Scan for the cell matching the given text and deliver its [X, Y] coordinate at center. 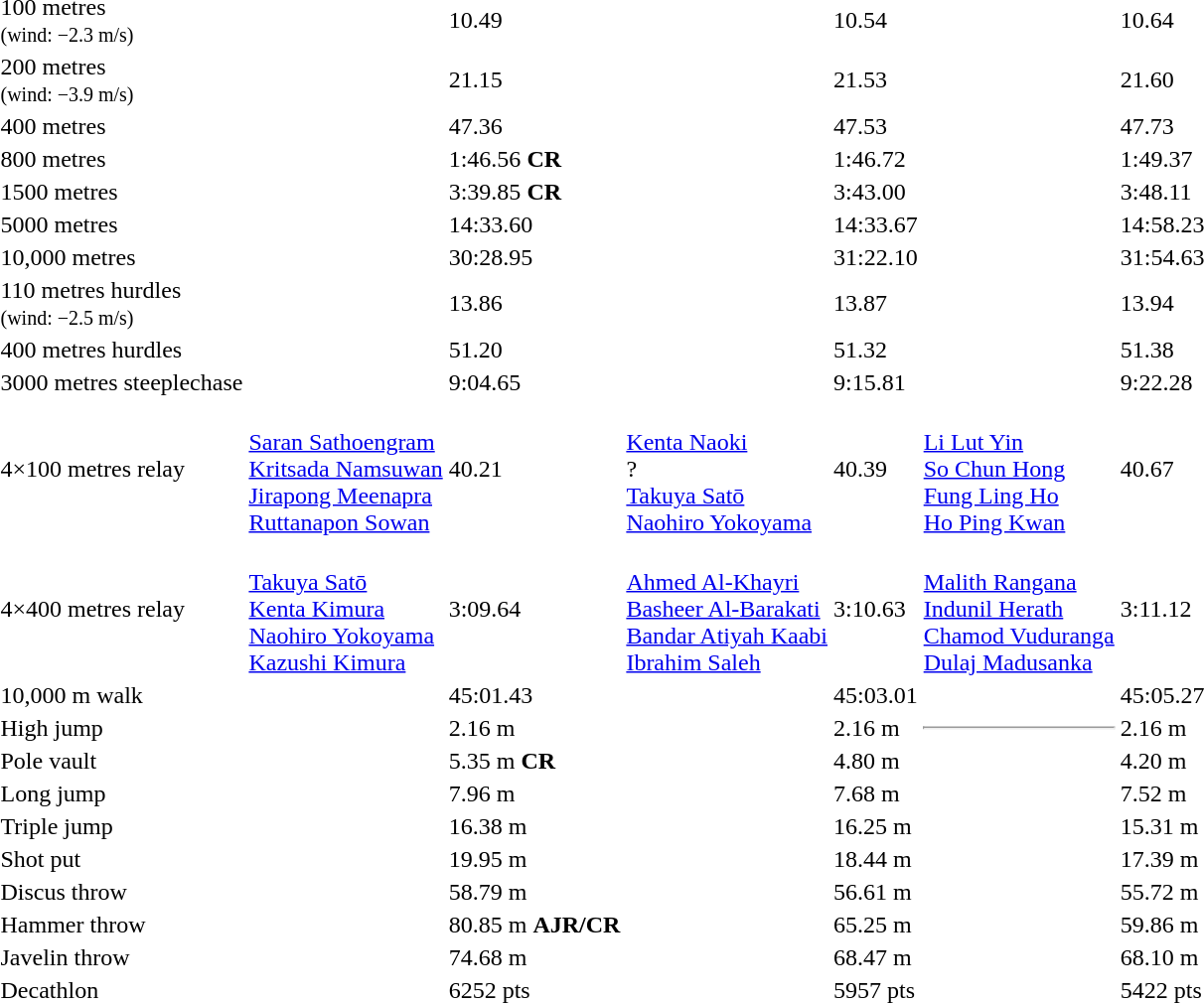
3:10.63 [876, 609]
21.15 [534, 79]
65.25 m [876, 925]
3:09.64 [534, 609]
45:01.43 [534, 695]
13.87 [876, 304]
Takuya SatōKenta KimuraNaohiro YokoyamaKazushi Kimura [346, 609]
Ahmed Al-KhayriBasheer Al-BarakatiBandar Atiyah KaabiIbrahim Saleh [727, 609]
45:03.01 [876, 695]
5.35 m CR [534, 761]
3:43.00 [876, 192]
18.44 m [876, 859]
58.79 m [534, 892]
30:28.95 [534, 257]
40.21 [534, 469]
Li Lut YinSo Chun HongFung Ling HoHo Ping Kwan [1019, 469]
3:39.85 CR [534, 192]
13.86 [534, 304]
16.25 m [876, 826]
19.95 m [534, 859]
9:04.65 [534, 382]
Saran SathoengramKritsada NamsuwanJirapong MeenapraRuttanapon Sowan [346, 469]
47.36 [534, 126]
Kenta Naoki?Takuya SatōNaohiro Yokoyama [727, 469]
80.85 m AJR/CR [534, 925]
1:46.56 CR [534, 159]
1:46.72 [876, 159]
56.61 m [876, 892]
7.96 m [534, 793]
7.68 m [876, 793]
4.80 m [876, 761]
14:33.67 [876, 224]
74.68 m [534, 957]
Malith RanganaIndunil HerathChamod VudurangaDulaj Madusanka [1019, 609]
9:15.81 [876, 382]
14:33.60 [534, 224]
31:22.10 [876, 257]
51.20 [534, 350]
16.38 m [534, 826]
51.32 [876, 350]
40.39 [876, 469]
21.53 [876, 79]
68.47 m [876, 957]
47.53 [876, 126]
